Identify which cell holds the provided text, then report its [x, y] central coordinate. 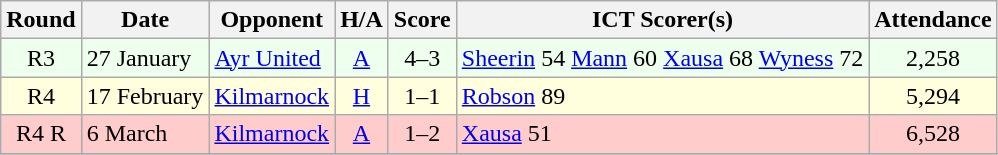
6,528 [933, 134]
R4 R [41, 134]
Sheerin 54 Mann 60 Xausa 68 Wyness 72 [662, 58]
1–1 [422, 96]
Robson 89 [662, 96]
H/A [362, 20]
2,258 [933, 58]
Xausa 51 [662, 134]
Score [422, 20]
1–2 [422, 134]
Ayr United [272, 58]
17 February [145, 96]
6 March [145, 134]
5,294 [933, 96]
Round [41, 20]
R3 [41, 58]
Attendance [933, 20]
ICT Scorer(s) [662, 20]
27 January [145, 58]
H [362, 96]
4–3 [422, 58]
Opponent [272, 20]
R4 [41, 96]
Date [145, 20]
